Search for the cell housing the specified text and yield its [X, Y] center coordinate. 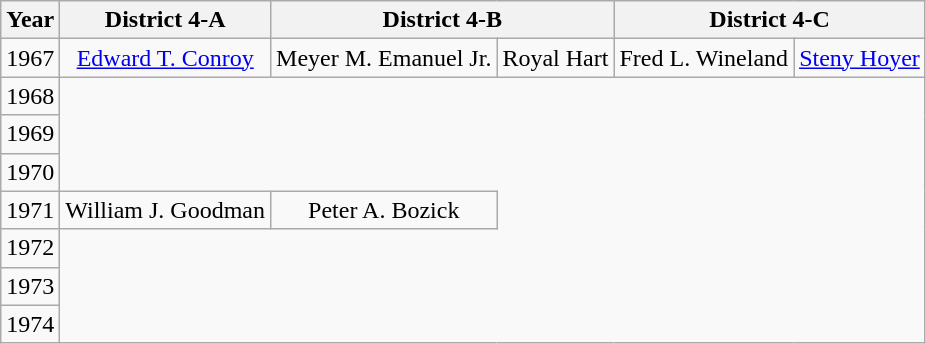
William J. Goodman [166, 210]
Steny Hoyer [860, 58]
District 4-B [442, 20]
Fred L. Wineland [704, 58]
1973 [30, 286]
1967 [30, 58]
Peter A. Bozick [384, 210]
Edward T. Conroy [166, 58]
1971 [30, 210]
Meyer M. Emanuel Jr. [384, 58]
1974 [30, 324]
Year [30, 20]
1969 [30, 134]
1970 [30, 172]
Royal Hart [556, 58]
District 4-C [770, 20]
1972 [30, 248]
District 4-A [166, 20]
1968 [30, 96]
